Return (x, y) of the center of cell containing provided text 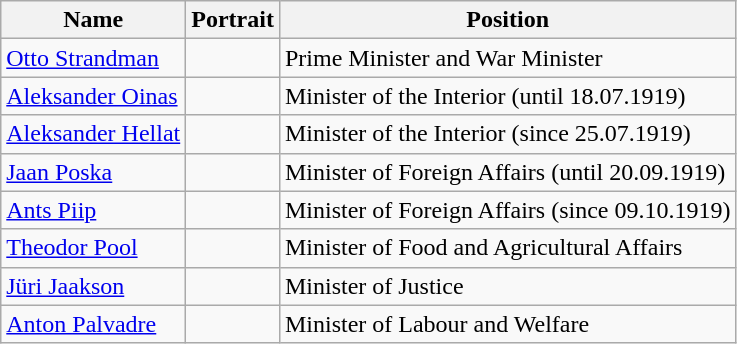
Minister of Food and Agricultural Affairs (508, 248)
Otto Strandman (94, 58)
Jaan Poska (94, 172)
Jüri Jaakson (94, 286)
Minister of Foreign Affairs (until 20.09.1919) (508, 172)
Prime Minister and War Minister (508, 58)
Name (94, 20)
Theodor Pool (94, 248)
Minister of the Interior (until 18.07.1919) (508, 96)
Minister of Foreign Affairs (since 09.10.1919) (508, 210)
Minister of Justice (508, 286)
Minister of Labour and Welfare (508, 324)
Aleksander Hellat (94, 134)
Portrait (233, 20)
Minister of the Interior (since 25.07.1919) (508, 134)
Aleksander Oinas (94, 96)
Ants Piip (94, 210)
Position (508, 20)
Anton Palvadre (94, 324)
